Search for the cell housing the specified text and yield its (X, Y) center coordinate. 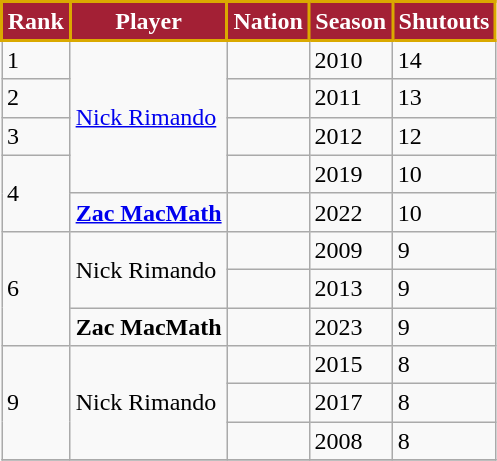
2 (36, 98)
2023 (350, 327)
2019 (350, 174)
2017 (350, 403)
12 (444, 136)
2013 (350, 288)
Rank (36, 21)
Nation (268, 21)
1 (36, 60)
2012 (350, 136)
6 (36, 288)
2011 (350, 98)
2009 (350, 250)
Player (148, 21)
Shutouts (444, 21)
2015 (350, 365)
3 (36, 136)
2008 (350, 441)
4 (36, 193)
2022 (350, 212)
14 (444, 60)
13 (444, 98)
Season (350, 21)
2010 (350, 60)
